Output the (X, Y) coordinate of the center of the cell containing the given text.  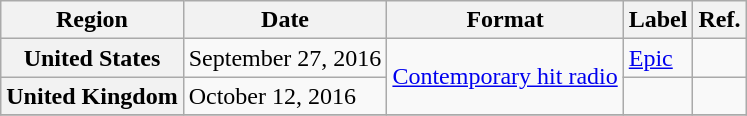
Region (92, 20)
Epic (658, 58)
Format (505, 20)
Date (285, 20)
September 27, 2016 (285, 58)
October 12, 2016 (285, 96)
Ref. (720, 20)
Contemporary hit radio (505, 77)
Label (658, 20)
United Kingdom (92, 96)
United States (92, 58)
